Identify which cell holds the provided text, then report its [x, y] central coordinate. 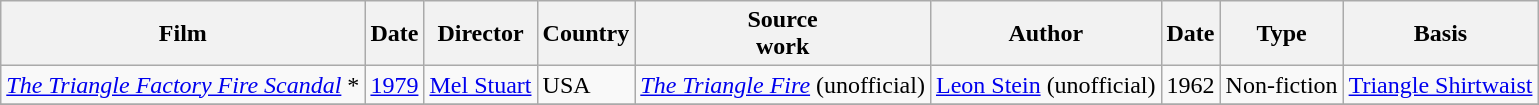
Triangle Shirtwaist [1440, 85]
1979 [394, 85]
Type [1282, 34]
Country [586, 34]
Basis [1440, 34]
1962 [1190, 85]
USA [586, 85]
Sourcework [783, 34]
Director [480, 34]
The Triangle Fire (unofficial) [783, 85]
Author [1046, 34]
Leon Stein (unofficial) [1046, 85]
Film [183, 34]
Mel Stuart [480, 85]
Non-fiction [1282, 85]
The Triangle Factory Fire Scandal * [183, 85]
